Identify which cell holds the provided text, then report its [x, y] central coordinate. 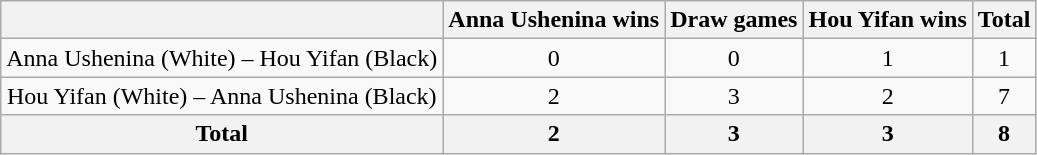
Hou Yifan wins [888, 20]
Anna Ushenina (White) – Hou Yifan (Black) [222, 58]
Draw games [734, 20]
8 [1004, 134]
Hou Yifan (White) – Anna Ushenina (Black) [222, 96]
Anna Ushenina wins [554, 20]
7 [1004, 96]
